Return [x, y] of the center of cell containing provided text 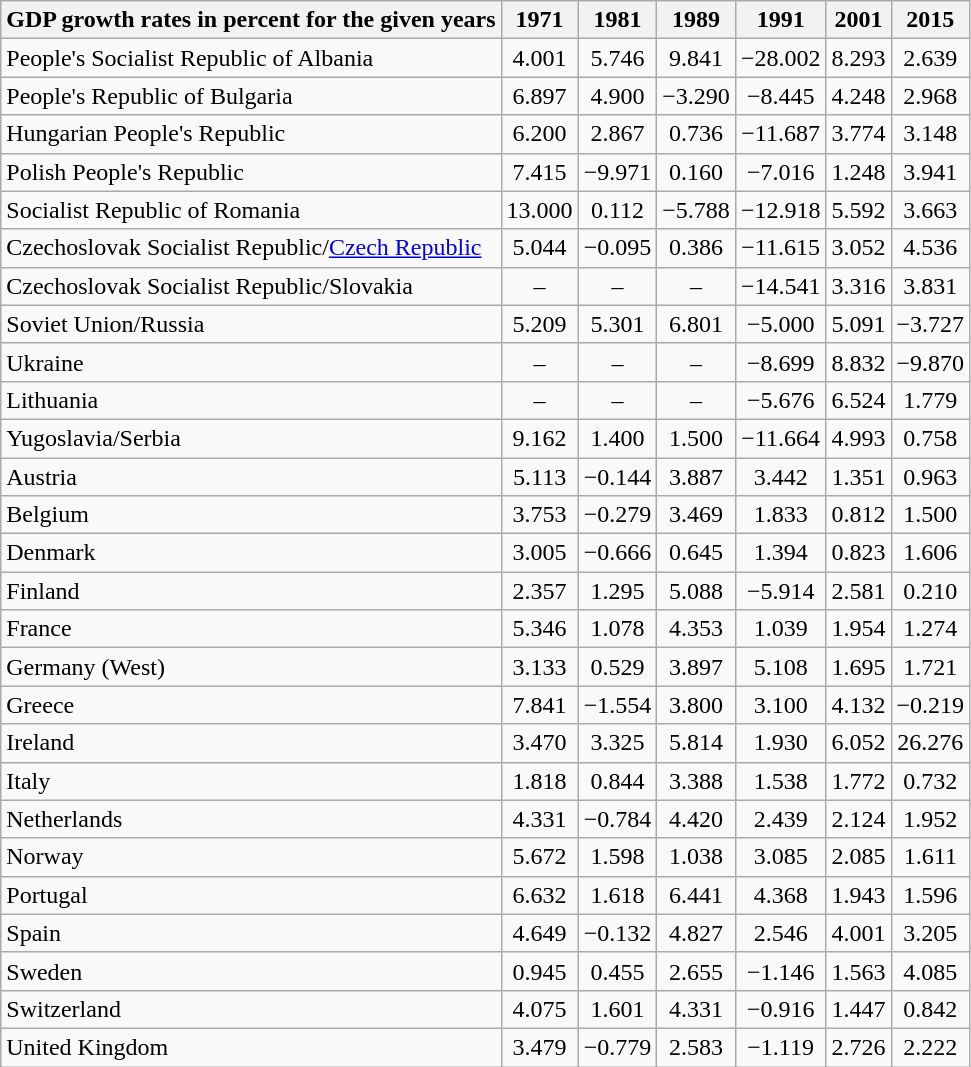
Socialist Republic of Romania [251, 210]
1.447 [858, 1009]
3.316 [858, 286]
0.210 [930, 591]
0.645 [696, 553]
−11.615 [780, 248]
2.583 [696, 1047]
2.546 [780, 933]
Belgium [251, 515]
People's Republic of Bulgaria [251, 96]
Spain [251, 933]
1.618 [618, 895]
3.005 [540, 553]
0.812 [858, 515]
8.832 [858, 362]
1.833 [780, 515]
Lithuania [251, 400]
−0.279 [618, 515]
−0.779 [618, 1047]
−8.445 [780, 96]
−0.219 [930, 705]
−28.002 [780, 58]
26.276 [930, 743]
−8.699 [780, 362]
−14.541 [780, 286]
GDP growth rates in percent for the given years [251, 20]
0.112 [618, 210]
Yugoslavia/Serbia [251, 438]
2.726 [858, 1047]
3.800 [696, 705]
4.132 [858, 705]
1.078 [618, 629]
1.606 [930, 553]
2.581 [858, 591]
2.639 [930, 58]
2.085 [858, 857]
Norway [251, 857]
0.732 [930, 781]
3.663 [930, 210]
Finland [251, 591]
−7.016 [780, 172]
4.900 [618, 96]
4.353 [696, 629]
1989 [696, 20]
1.248 [858, 172]
Austria [251, 477]
5.113 [540, 477]
0.758 [930, 438]
−11.687 [780, 134]
0.963 [930, 477]
−0.666 [618, 553]
2.222 [930, 1047]
−0.144 [618, 477]
3.388 [696, 781]
2001 [858, 20]
Italy [251, 781]
5.044 [540, 248]
0.736 [696, 134]
−1.146 [780, 971]
8.293 [858, 58]
9.841 [696, 58]
0.823 [858, 553]
Greece [251, 705]
0.529 [618, 667]
5.091 [858, 324]
−1.554 [618, 705]
1991 [780, 20]
−9.971 [618, 172]
Czechoslovak Socialist Republic/Czech Republic [251, 248]
7.415 [540, 172]
1.930 [780, 743]
5.346 [540, 629]
3.442 [780, 477]
1.772 [858, 781]
−0.784 [618, 819]
6.801 [696, 324]
France [251, 629]
1.351 [858, 477]
−11.664 [780, 438]
−0.095 [618, 248]
1.596 [930, 895]
1971 [540, 20]
1.952 [930, 819]
6.897 [540, 96]
5.746 [618, 58]
3.100 [780, 705]
3.831 [930, 286]
−5.676 [780, 400]
−0.916 [780, 1009]
5.814 [696, 743]
3.470 [540, 743]
2015 [930, 20]
0.844 [618, 781]
Polish People's Republic [251, 172]
Switzerland [251, 1009]
6.052 [858, 743]
Hungarian People's Republic [251, 134]
1.598 [618, 857]
3.774 [858, 134]
United Kingdom [251, 1047]
0.842 [930, 1009]
−0.132 [618, 933]
3.133 [540, 667]
1.295 [618, 591]
4.368 [780, 895]
3.052 [858, 248]
1.274 [930, 629]
2.655 [696, 971]
1.400 [618, 438]
Denmark [251, 553]
Soviet Union/Russia [251, 324]
6.441 [696, 895]
1.038 [696, 857]
2.439 [780, 819]
1.943 [858, 895]
4.420 [696, 819]
1.394 [780, 553]
6.200 [540, 134]
1.538 [780, 781]
1.611 [930, 857]
4.827 [696, 933]
−5.914 [780, 591]
3.469 [696, 515]
3.753 [540, 515]
1.563 [858, 971]
3.085 [780, 857]
4.993 [858, 438]
0.386 [696, 248]
−3.290 [696, 96]
4.649 [540, 933]
1.721 [930, 667]
5.108 [780, 667]
13.000 [540, 210]
Germany (West) [251, 667]
1.695 [858, 667]
−3.727 [930, 324]
Portugal [251, 895]
1.039 [780, 629]
1.954 [858, 629]
3.941 [930, 172]
1.779 [930, 400]
−9.870 [930, 362]
3.479 [540, 1047]
2.357 [540, 591]
3.325 [618, 743]
Netherlands [251, 819]
2.968 [930, 96]
4.536 [930, 248]
1981 [618, 20]
0.945 [540, 971]
2.867 [618, 134]
−5.788 [696, 210]
3.205 [930, 933]
5.592 [858, 210]
Czechoslovak Socialist Republic/Slovakia [251, 286]
0.455 [618, 971]
6.524 [858, 400]
4.085 [930, 971]
3.897 [696, 667]
Ireland [251, 743]
4.248 [858, 96]
−1.119 [780, 1047]
7.841 [540, 705]
1.818 [540, 781]
9.162 [540, 438]
People's Socialist Republic of Albania [251, 58]
4.075 [540, 1009]
5.088 [696, 591]
3.148 [930, 134]
5.209 [540, 324]
3.887 [696, 477]
2.124 [858, 819]
0.160 [696, 172]
−5.000 [780, 324]
5.301 [618, 324]
Ukraine [251, 362]
Sweden [251, 971]
5.672 [540, 857]
1.601 [618, 1009]
−12.918 [780, 210]
6.632 [540, 895]
